Capture the cell that displays the provided text and extract its [x, y] central coordinate. 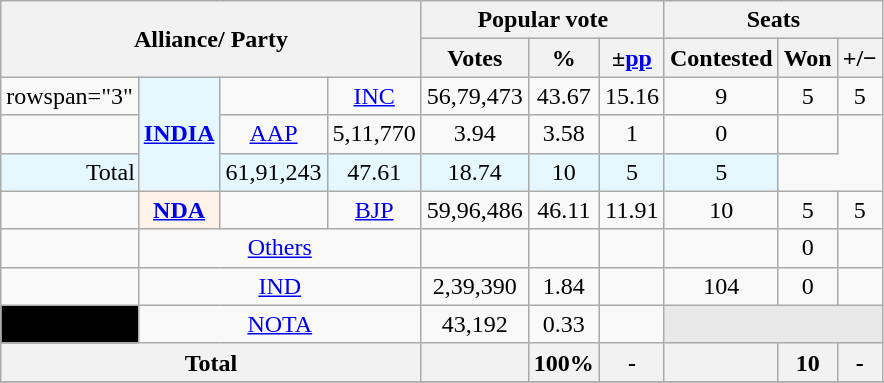
11.91 [632, 210]
59,96,486 [474, 210]
Others [280, 248]
43.67 [564, 96]
INC [374, 96]
1 [632, 134]
Alliance/ Party [211, 39]
±pp [632, 58]
0.33 [564, 324]
Votes [474, 58]
IND [280, 286]
18.74 [474, 172]
1.84 [564, 286]
15.16 [632, 96]
AAP [274, 134]
2,39,390 [474, 286]
Contested [721, 58]
Seats [773, 20]
rowspan="3" [70, 96]
+/− [860, 58]
104 [721, 286]
61,91,243 [274, 172]
100% [564, 362]
3.58 [564, 134]
% [564, 58]
INDIA [179, 134]
46.11 [564, 210]
BJP [374, 210]
47.61 [374, 172]
43,192 [474, 324]
56,79,473 [474, 96]
NOTA [280, 324]
5,11,770 [374, 134]
9 [721, 96]
NDA [179, 210]
3.94 [474, 134]
Popular vote [542, 20]
Won [808, 58]
